Pinpoint the cell where the given text exists, returning its (x, y) midpoint coordinate. 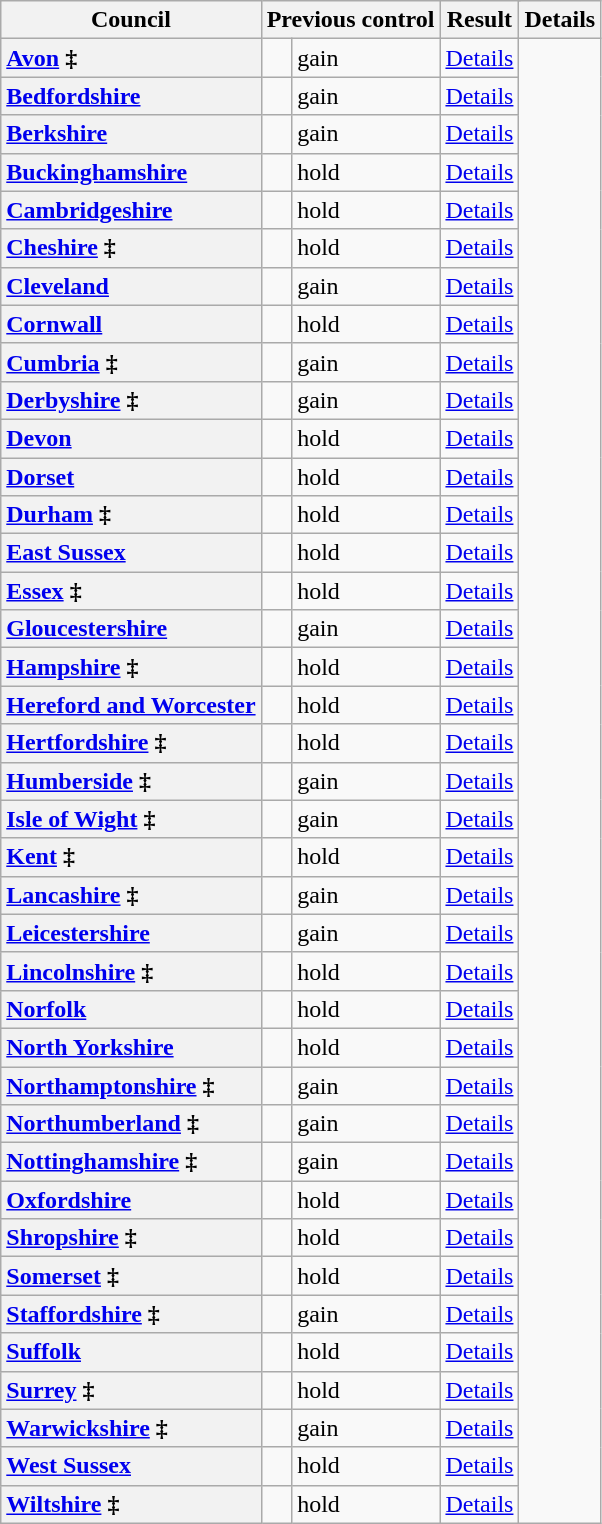
Cleveland (131, 286)
West Sussex (131, 1466)
Essex ‡ (131, 591)
Lincolnshire ‡ (131, 971)
Northumberland ‡ (131, 1124)
Derbyshire ‡ (131, 400)
Dorset (131, 477)
Oxfordshire (131, 1200)
Somerset ‡ (131, 1276)
Leicestershire (131, 933)
Berkshire (131, 134)
Kent ‡ (131, 857)
Isle of Wight ‡ (131, 819)
Cumbria ‡ (131, 362)
Cheshire ‡ (131, 248)
Council (131, 20)
Gloucestershire (131, 629)
Result (480, 20)
Hertfordshire ‡ (131, 743)
Norfolk (131, 1009)
Northamptonshire ‡ (131, 1085)
Cornwall (131, 324)
Wiltshire ‡ (131, 1504)
East Sussex (131, 553)
Buckinghamshire (131, 172)
Bedfordshire (131, 96)
Devon (131, 438)
Surrey ‡ (131, 1390)
Shropshire ‡ (131, 1238)
Suffolk (131, 1352)
North Yorkshire (131, 1047)
Cambridgeshire (131, 210)
Previous control (350, 20)
Hereford and Worcester (131, 705)
Nottinghamshire ‡ (131, 1162)
Durham ‡ (131, 515)
Lancashire ‡ (131, 895)
Humberside ‡ (131, 781)
Hampshire ‡ (131, 667)
Avon ‡ (131, 58)
Warwickshire ‡ (131, 1428)
Staffordshire ‡ (131, 1314)
